Scan for the cell matching the given text and deliver its (X, Y) coordinate at center. 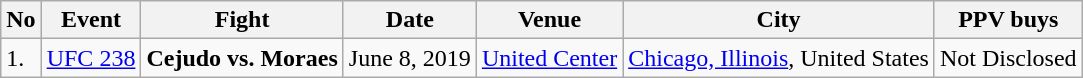
City (779, 20)
1. (21, 58)
June 8, 2019 (410, 58)
UFC 238 (91, 58)
Chicago, Illinois, United States (779, 58)
Not Disclosed (1008, 58)
United Center (549, 58)
Fight (242, 20)
Venue (549, 20)
Date (410, 20)
Event (91, 20)
No (21, 20)
Cejudo vs. Moraes (242, 58)
PPV buys (1008, 20)
